Scan for the cell matching the given text and deliver its [X, Y] coordinate at center. 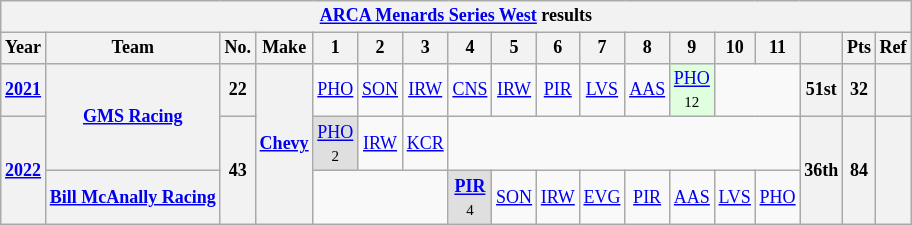
8 [648, 48]
1 [336, 48]
EVG [602, 197]
2021 [24, 90]
11 [778, 48]
Chevy [284, 144]
PHO2 [336, 144]
2022 [24, 170]
CNS [470, 90]
ARCA Menards Series West results [456, 16]
Pts [860, 48]
2 [380, 48]
No. [238, 48]
43 [238, 170]
36th [822, 170]
32 [860, 90]
84 [860, 170]
Make [284, 48]
Year [24, 48]
PIR4 [470, 197]
6 [558, 48]
PHO12 [692, 90]
KCR [425, 144]
GMS Racing [132, 116]
10 [734, 48]
51st [822, 90]
9 [692, 48]
Bill McAnally Racing [132, 197]
Ref [893, 48]
4 [470, 48]
3 [425, 48]
7 [602, 48]
5 [514, 48]
Team [132, 48]
22 [238, 90]
